Capture the cell that displays the provided text and extract its [x, y] central coordinate. 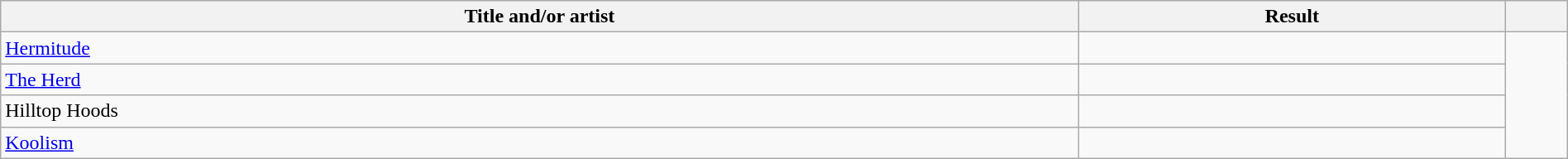
Hilltop Hoods [539, 111]
Hermitude [539, 48]
Result [1292, 17]
The Herd [539, 79]
Koolism [539, 142]
Title and/or artist [539, 17]
